Output the (x, y) coordinate of the center of the cell containing the given text.  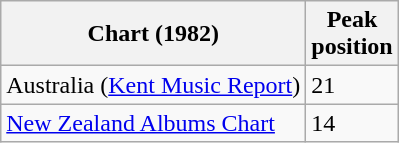
Peakposition (352, 34)
21 (352, 85)
Chart (1982) (154, 34)
Australia (Kent Music Report) (154, 85)
New Zealand Albums Chart (154, 123)
14 (352, 123)
